Scan for the cell matching the given text and deliver its [X, Y] coordinate at center. 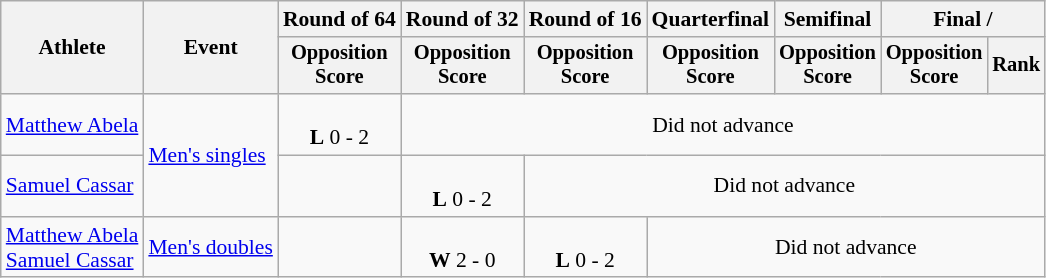
Final / [963, 19]
Event [210, 48]
Round of 64 [340, 19]
Rank [1016, 66]
Athlete [72, 48]
Round of 16 [586, 19]
Round of 32 [462, 19]
Semifinal [828, 19]
W 2 - 0 [462, 248]
Men's doubles [210, 248]
Men's singles [210, 155]
Samuel Cassar [72, 186]
Quarterfinal [711, 19]
Matthew AbelaSamuel Cassar [72, 248]
Matthew Abela [72, 124]
